Return the (x, y) coordinate for the center point of the cell that contains the specified text.  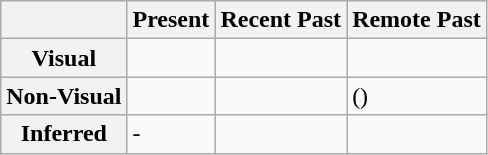
Visual (64, 58)
Inferred (64, 134)
Recent Past (281, 20)
Non-Visual (64, 96)
Remote Past (417, 20)
- (171, 134)
Present (171, 20)
() (417, 96)
